Scan for the cell matching the given text and deliver its (X, Y) coordinate at center. 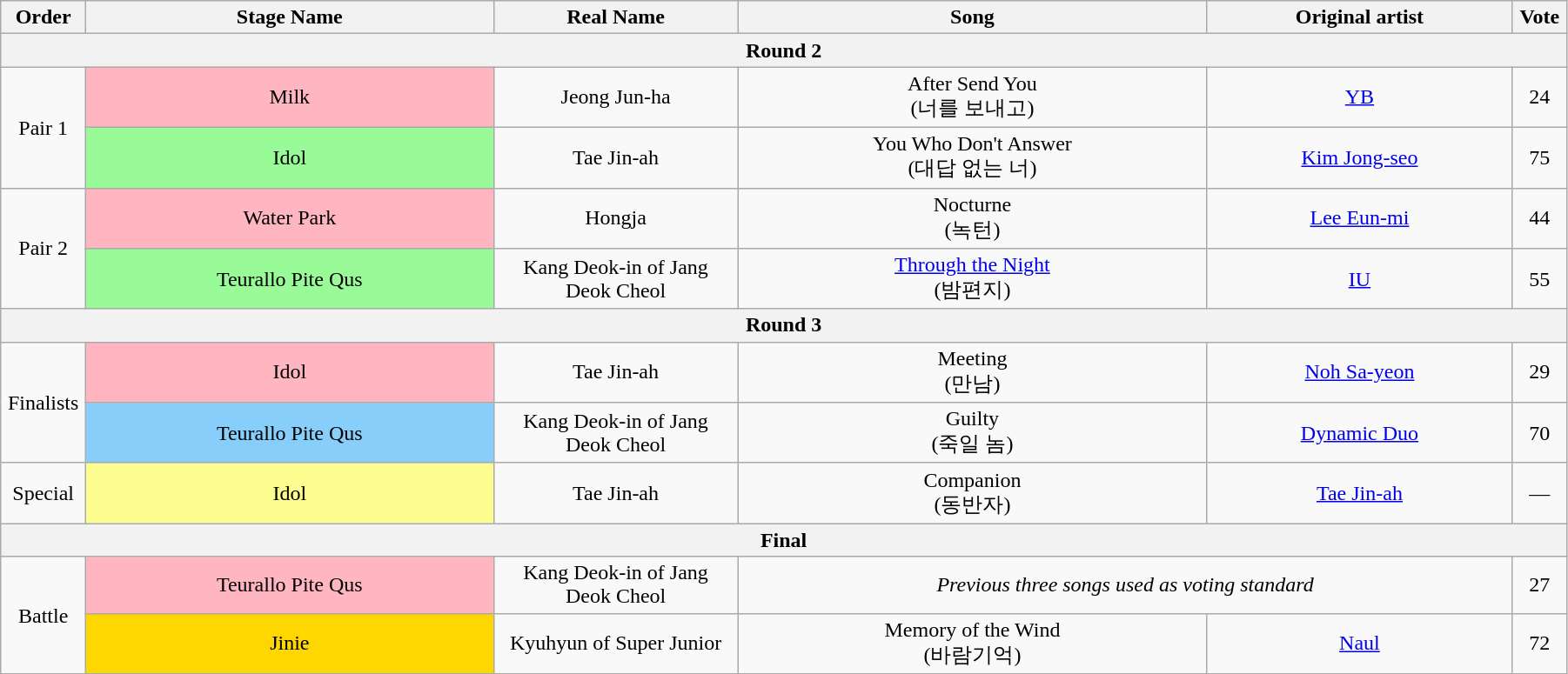
Vote (1539, 17)
55 (1539, 279)
Jinie (290, 644)
Round 3 (784, 325)
Round 2 (784, 50)
Pair 2 (44, 249)
72 (1539, 644)
Special (44, 493)
29 (1539, 372)
Through the Night(밤편지) (973, 279)
Nocturne(녹턴) (973, 218)
27 (1539, 584)
70 (1539, 433)
44 (1539, 218)
Kyuhyun of Super Junior (616, 644)
Naul (1359, 644)
Pair 1 (44, 127)
Hongja (616, 218)
Previous three songs used as voting standard (1125, 584)
Finalists (44, 402)
Kim Jong-seo (1359, 157)
24 (1539, 97)
Original artist (1359, 17)
Dynamic Duo (1359, 433)
Water Park (290, 218)
Song (973, 17)
IU (1359, 279)
Lee Eun-mi (1359, 218)
Noh Sa-yeon (1359, 372)
75 (1539, 157)
— (1539, 493)
Companion(동반자) (973, 493)
After Send You(너를 보내고) (973, 97)
Battle (44, 616)
Memory of the Wind(바람기억) (973, 644)
Milk (290, 97)
Guilty(죽일 놈) (973, 433)
Jeong Jun-ha (616, 97)
Stage Name (290, 17)
Final (784, 540)
Real Name (616, 17)
Meeting(만남) (973, 372)
Order (44, 17)
YB (1359, 97)
You Who Don't Answer(대답 없는 너) (973, 157)
